For the text-containing cell, return its midpoint in [x, y] coordinate format. 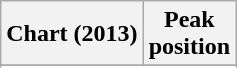
Peakposition [189, 34]
Chart (2013) [72, 34]
